Scan for the cell matching the given text and deliver its (X, Y) coordinate at center. 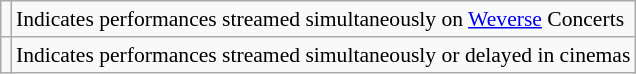
Indicates performances streamed simultaneously on Weverse Concerts (324, 19)
Indicates performances streamed simultaneously or delayed in cinemas (324, 55)
